Locate the cell with the specified text and output its (X, Y) center coordinate. 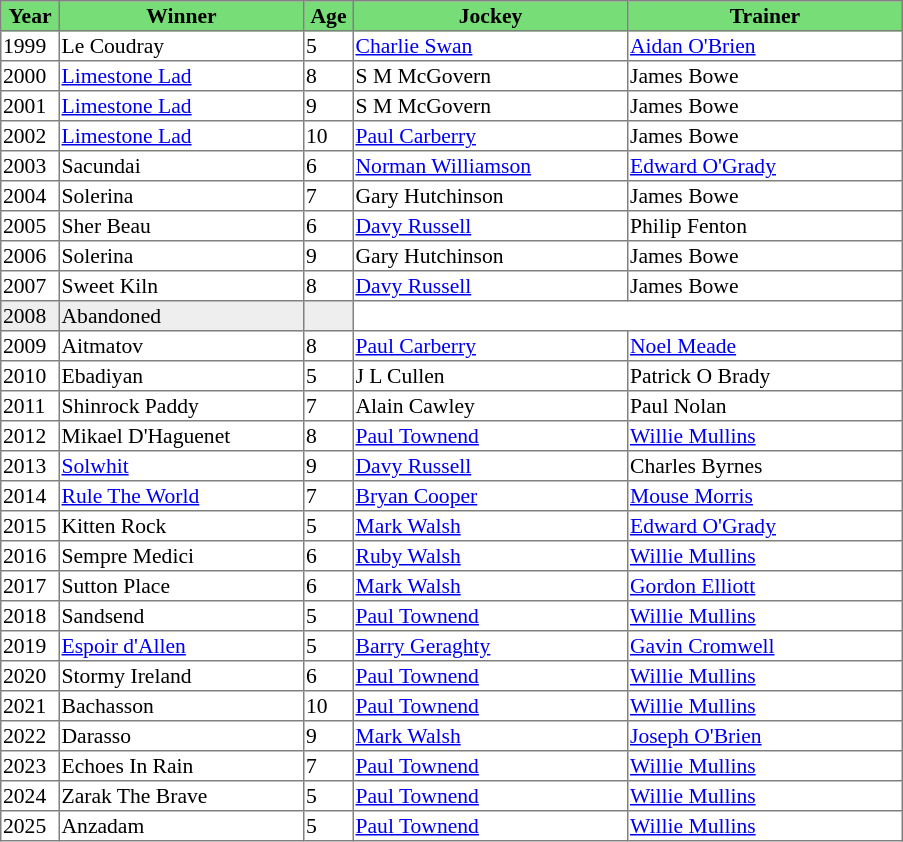
Espoir d'Allen (181, 646)
2001 (30, 106)
Solwhit (181, 466)
Age (329, 16)
2020 (30, 676)
Echoes In Rain (181, 766)
Abandoned (181, 316)
Noel Meade (765, 346)
2015 (30, 526)
Alain Cawley (490, 406)
2016 (30, 556)
2004 (30, 196)
2003 (30, 166)
Le Coudray (181, 46)
2005 (30, 226)
Winner (181, 16)
2000 (30, 76)
Sandsend (181, 616)
2011 (30, 406)
2018 (30, 616)
2022 (30, 736)
Philip Fenton (765, 226)
2019 (30, 646)
Sher Beau (181, 226)
Charlie Swan (490, 46)
Darasso (181, 736)
J L Cullen (490, 376)
2014 (30, 496)
Paul Nolan (765, 406)
Ebadiyan (181, 376)
Gavin Cromwell (765, 646)
2006 (30, 256)
2007 (30, 286)
2025 (30, 826)
Ruby Walsh (490, 556)
2013 (30, 466)
Stormy Ireland (181, 676)
Shinrock Paddy (181, 406)
Sutton Place (181, 586)
Aitmatov (181, 346)
2023 (30, 766)
Joseph O'Brien (765, 736)
Rule The World (181, 496)
Jockey (490, 16)
2024 (30, 796)
Trainer (765, 16)
Bachasson (181, 706)
Sempre Medici (181, 556)
2012 (30, 436)
Aidan O'Brien (765, 46)
Norman Williamson (490, 166)
2021 (30, 706)
Kitten Rock (181, 526)
Zarak The Brave (181, 796)
2002 (30, 136)
Gordon Elliott (765, 586)
1999 (30, 46)
Year (30, 16)
2008 (30, 316)
Charles Byrnes (765, 466)
Sacundai (181, 166)
Patrick O Brady (765, 376)
2017 (30, 586)
Mikael D'Haguenet (181, 436)
2010 (30, 376)
Bryan Cooper (490, 496)
Sweet Kiln (181, 286)
Barry Geraghty (490, 646)
2009 (30, 346)
Anzadam (181, 826)
Mouse Morris (765, 496)
